Detect which cell encompasses the target text, then output its [x, y] center coordinate. 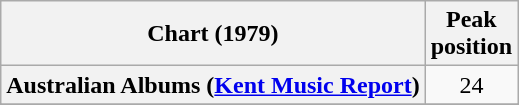
Chart (1979) [213, 34]
Australian Albums (Kent Music Report) [213, 85]
24 [471, 85]
Peakposition [471, 34]
